Pinpoint the cell where the given text exists, returning its (x, y) midpoint coordinate. 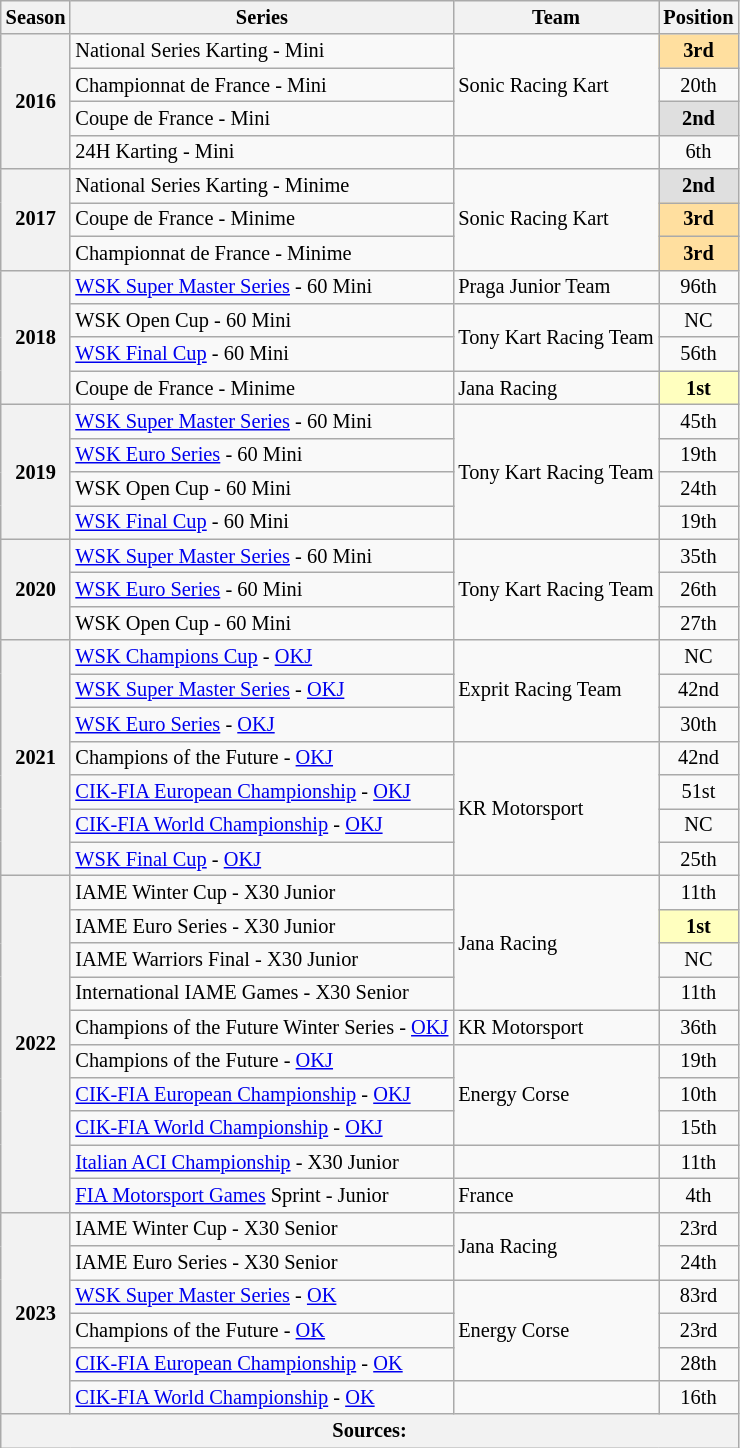
27th (698, 623)
Sources: (370, 1431)
FIA Motorsport Games Sprint - Junior (262, 1195)
IAME Euro Series - X30 Junior (262, 926)
16th (698, 1397)
15th (698, 1128)
Championnat de France - Minime (262, 253)
WSK Super Master Series - OK (262, 1296)
International IAME Games - X30 Senior (262, 993)
Champions of the Future - OK (262, 1330)
51st (698, 791)
Coupe de France - Mini (262, 118)
France (556, 1195)
IAME Winter Cup - X30 Senior (262, 1229)
WSK Final Cup - OKJ (262, 859)
2018 (36, 338)
National Series Karting - Mini (262, 51)
Championnat de France - Mini (262, 85)
45th (698, 421)
Team (556, 17)
4th (698, 1195)
2016 (36, 102)
IAME Euro Series - X30 Senior (262, 1263)
CIK-FIA World Championship - OK (262, 1397)
WSK Super Master Series - OKJ (262, 690)
25th (698, 859)
2023 (36, 1313)
96th (698, 287)
Praga Junior Team (556, 287)
26th (698, 589)
Italian ACI Championship - X30 Junior (262, 1162)
2020 (36, 590)
6th (698, 152)
Season (36, 17)
10th (698, 1094)
Champions of the Future Winter Series - OKJ (262, 1027)
Exprit Racing Team (556, 690)
30th (698, 724)
IAME Warriors Final - X30 Junior (262, 960)
36th (698, 1027)
IAME Winter Cup - X30 Junior (262, 892)
National Series Karting - Minime (262, 186)
24H Karting - Mini (262, 152)
56th (698, 354)
20th (698, 85)
Series (262, 17)
2022 (36, 1044)
2017 (36, 220)
2021 (36, 758)
WSK Euro Series - OKJ (262, 724)
28th (698, 1364)
CIK-FIA European Championship - OK (262, 1364)
83rd (698, 1296)
35th (698, 556)
WSK Champions Cup - OKJ (262, 657)
Position (698, 17)
2019 (36, 472)
